Pinpoint the cell where the given text exists, returning its [X, Y] midpoint coordinate. 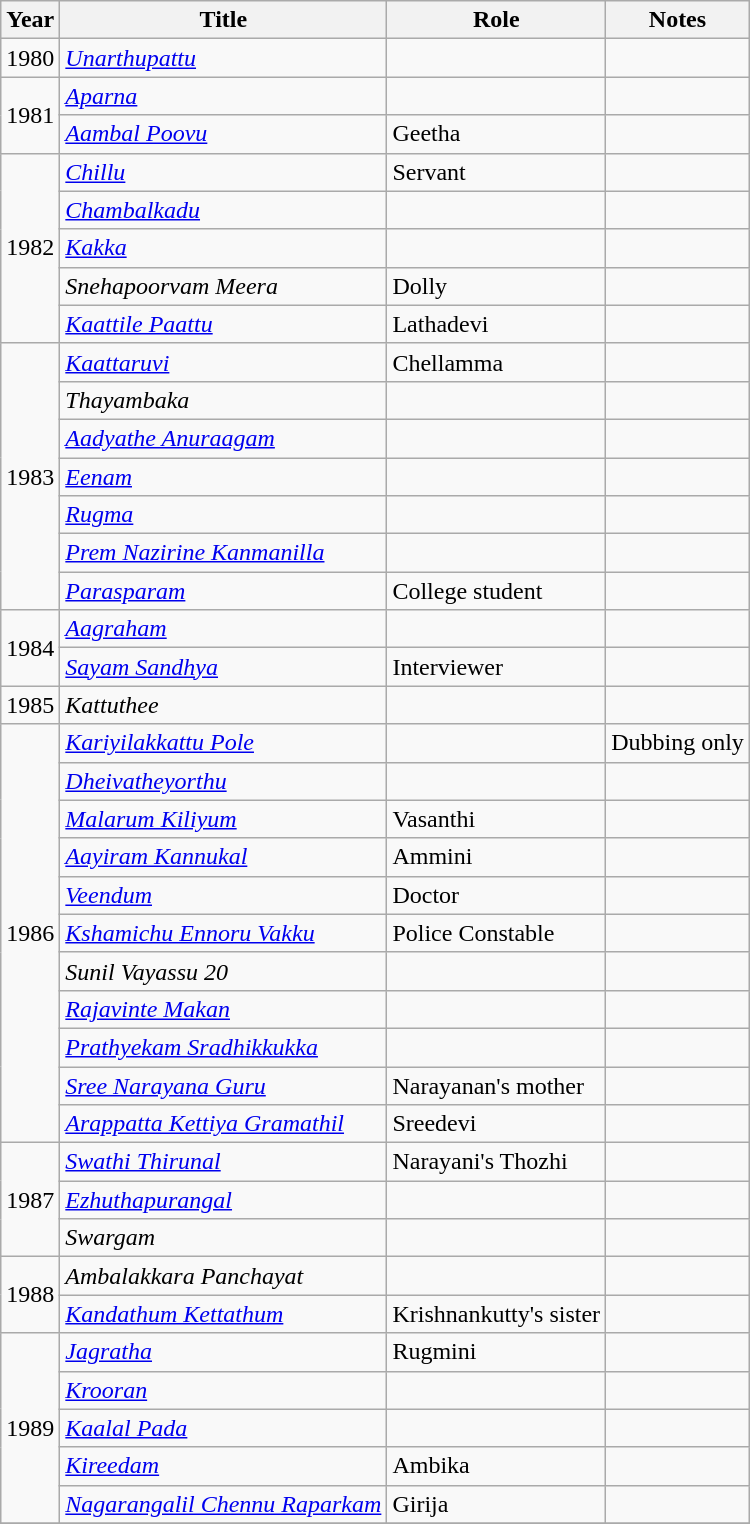
Swargam [224, 1238]
Aadyathe Anuraagam [224, 438]
Kattuthee [224, 705]
Chillu [224, 172]
Eenam [224, 477]
Krooran [224, 1390]
Sunil Vayassu 20 [224, 971]
Thayambaka [224, 400]
Ambalakkara Panchayat [224, 1276]
1986 [30, 934]
Kshamichu Ennoru Vakku [224, 933]
Malarum Kiliyum [224, 819]
Ambika [496, 1466]
Rugma [224, 515]
Sayam Sandhya [224, 667]
Girija [496, 1504]
Kariyilakkattu Pole [224, 743]
1987 [30, 1200]
Veendum [224, 895]
Sreedevi [496, 1124]
Rugmini [496, 1352]
1981 [30, 115]
Dubbing only [678, 743]
Aparna [224, 96]
1985 [30, 705]
Rajavinte Makan [224, 1009]
College student [496, 591]
Police Constable [496, 933]
Kireedam [224, 1466]
Kaattile Paattu [224, 324]
Aambal Poovu [224, 134]
1982 [30, 248]
Kandathum Kettathum [224, 1314]
Snehapoorvam Meera [224, 286]
Prathyekam Sradhikkukka [224, 1047]
Chambalkadu [224, 210]
Aayiram Kannukal [224, 857]
Ezhuthapurangal [224, 1200]
Chellamma [496, 362]
Nagarangalil Chennu Raparkam [224, 1504]
Aagraham [224, 629]
1984 [30, 648]
1983 [30, 476]
Narayani's Thozhi [496, 1162]
Parasparam [224, 591]
Krishnankutty's sister [496, 1314]
Doctor [496, 895]
1980 [30, 58]
Dheivatheyorthu [224, 781]
Lathadevi [496, 324]
Kakka [224, 248]
Swathi Thirunal [224, 1162]
Role [496, 20]
Title [224, 20]
Kaattaruvi [224, 362]
1988 [30, 1295]
Year [30, 20]
Prem Nazirine Kanmanilla [224, 553]
Notes [678, 20]
Servant [496, 172]
Interviewer [496, 667]
Unarthupattu [224, 58]
Arappatta Kettiya Gramathil [224, 1124]
Narayanan's mother [496, 1085]
Ammini [496, 857]
Sree Narayana Guru [224, 1085]
Vasanthi [496, 819]
Dolly [496, 286]
Kaalal Pada [224, 1428]
Geetha [496, 134]
1989 [30, 1428]
Jagratha [224, 1352]
